Search for the cell housing the specified text and yield its [x, y] center coordinate. 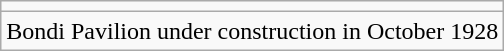
Bondi Pavilion under construction in October 1928 [252, 31]
